For the text-containing cell, return its midpoint in (X, Y) coordinate format. 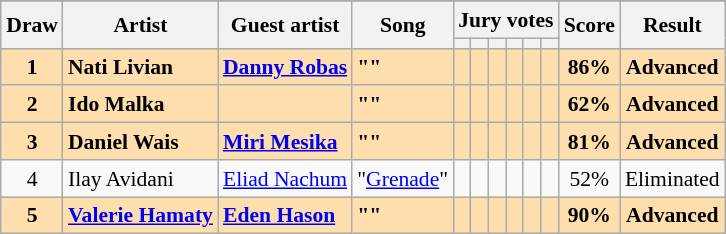
Nati Livian (140, 66)
Artist (140, 24)
"Grenade" (402, 178)
Guest artist (285, 24)
Valerie Hamaty (140, 216)
90% (590, 216)
Eliminated (672, 178)
86% (590, 66)
Daniel Wais (140, 142)
Draw (32, 24)
Danny Robas (285, 66)
3 (32, 142)
Miri Mesika (285, 142)
5 (32, 216)
52% (590, 178)
1 (32, 66)
62% (590, 104)
4 (32, 178)
Ilay Avidani (140, 178)
Score (590, 24)
81% (590, 142)
Jury votes (506, 20)
Ido Malka (140, 104)
Song (402, 24)
Eliad Nachum (285, 178)
2 (32, 104)
Eden Hason (285, 216)
Result (672, 24)
